Provide the [X, Y] coordinate of the cell's center where the given text is located.  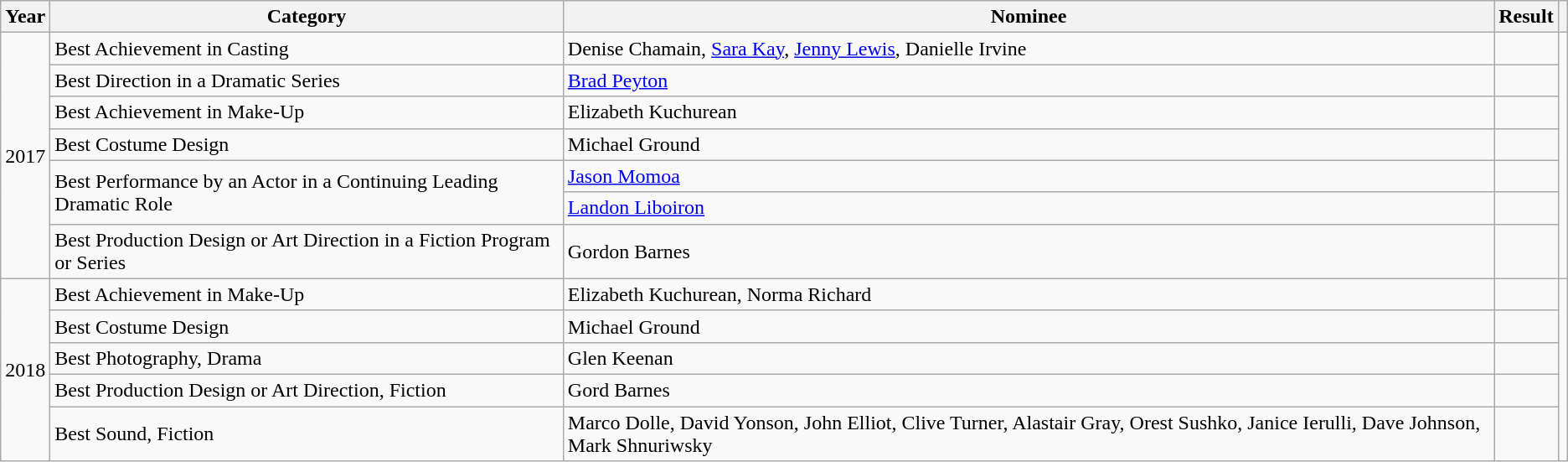
Category [307, 17]
Best Achievement in Casting [307, 49]
Marco Dolle, David Yonson, John Elliot, Clive Turner, Alastair Gray, Orest Sushko, Janice Ierulli, Dave Johnson, Mark Shnuriwsky [1029, 433]
Gordon Barnes [1029, 252]
Best Photography, Drama [307, 358]
Jason Momoa [1029, 176]
Best Production Design or Art Direction, Fiction [307, 390]
Result [1526, 17]
Elizabeth Kuchurean, Norma Richard [1029, 294]
Best Performance by an Actor in a Continuing Leading Dramatic Role [307, 192]
Elizabeth Kuchurean [1029, 112]
Nominee [1029, 17]
Brad Peyton [1029, 80]
Best Direction in a Dramatic Series [307, 80]
Landon Liboiron [1029, 208]
Best Sound, Fiction [307, 433]
Glen Keenan [1029, 358]
Best Production Design or Art Direction in a Fiction Program or Series [307, 252]
2018 [25, 369]
Year [25, 17]
Gord Barnes [1029, 390]
Denise Chamain, Sara Kay, Jenny Lewis, Danielle Irvine [1029, 49]
2017 [25, 156]
